Identify which cell holds the provided text, then report its [x, y] central coordinate. 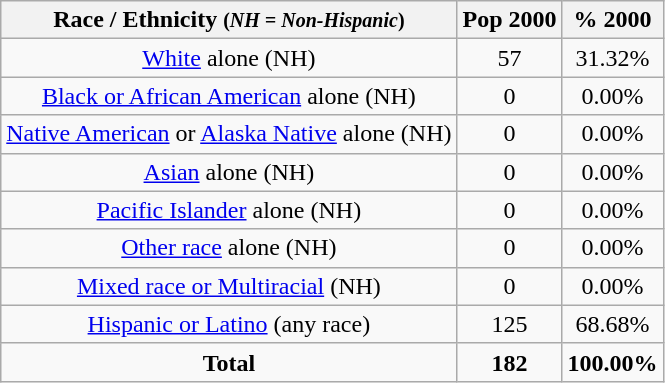
57 [510, 58]
68.68% [612, 324]
Race / Ethnicity (NH = Non-Hispanic) [229, 20]
Black or African American alone (NH) [229, 96]
Asian alone (NH) [229, 172]
Pop 2000 [510, 20]
% 2000 [612, 20]
125 [510, 324]
Hispanic or Latino (any race) [229, 324]
Pacific Islander alone (NH) [229, 210]
Native American or Alaska Native alone (NH) [229, 134]
Total [229, 362]
31.32% [612, 58]
182 [510, 362]
White alone (NH) [229, 58]
Mixed race or Multiracial (NH) [229, 286]
Other race alone (NH) [229, 248]
100.00% [612, 362]
